Determine the (X, Y) coordinate at the center of the cell enclosing the given text.  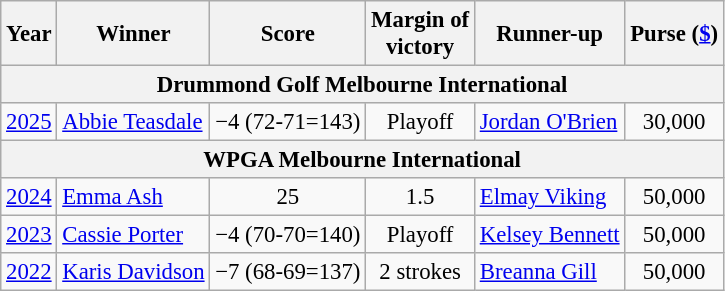
Score (288, 34)
Runner-up (549, 34)
Cassie Porter (134, 235)
−4 (70-70=140) (288, 235)
Purse ($) (674, 34)
Elmay Viking (549, 197)
25 (288, 197)
2025 (29, 122)
WPGA Melbourne International (362, 160)
1.5 (420, 197)
Jordan O'Brien (549, 122)
2024 (29, 197)
−4 (72-71=143) (288, 122)
Emma Ash (134, 197)
Margin ofvictory (420, 34)
2023 (29, 235)
Kelsey Bennett (549, 235)
Abbie Teasdale (134, 122)
Year (29, 34)
30,000 (674, 122)
Winner (134, 34)
Drummond Golf Melbourne International (362, 85)
